Search for the cell housing the specified text and yield its [X, Y] center coordinate. 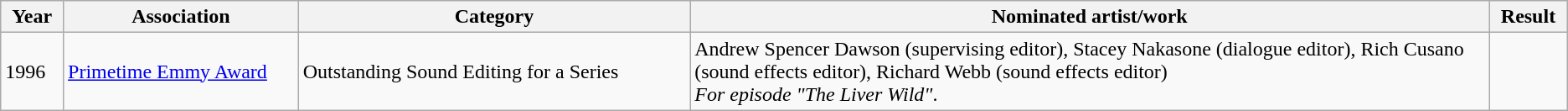
Result [1529, 17]
Year [32, 17]
Nominated artist/work [1090, 17]
Outstanding Sound Editing for a Series [494, 71]
1996 [32, 71]
Category [494, 17]
Primetime Emmy Award [181, 71]
Association [181, 17]
